Locate the cell with the specified text and output its [x, y] center coordinate. 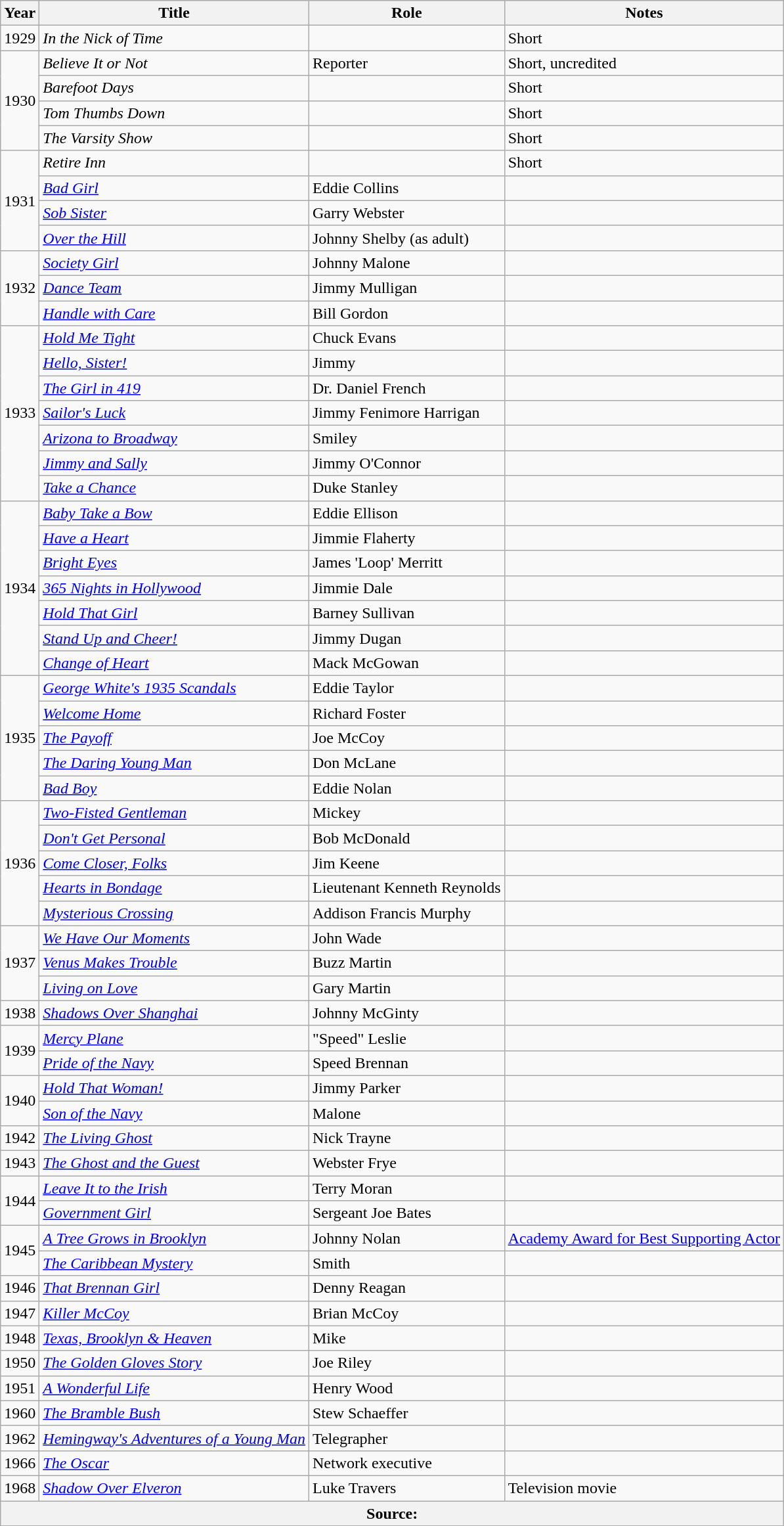
1944 [20, 1201]
Network executive [406, 1463]
Jimmy Fenimore Harrigan [406, 413]
Addison Francis Murphy [406, 913]
1939 [20, 1050]
In the Nick of Time [175, 38]
Have a Heart [175, 538]
Henry Wood [406, 1388]
Jimmy Mulligan [406, 288]
A Wonderful Life [175, 1388]
Leave It to the Irish [175, 1188]
Barefoot Days [175, 88]
Living on Love [175, 988]
1929 [20, 38]
1935 [20, 738]
Lieutenant Kenneth Reynolds [406, 888]
1950 [20, 1363]
The Ghost and the Guest [175, 1163]
Notes [643, 13]
Bob McDonald [406, 838]
1931 [20, 200]
1968 [20, 1488]
Jimmy [406, 363]
Shadows Over Shanghai [175, 1013]
Don McLane [406, 763]
The Golden Gloves Story [175, 1363]
Take a Chance [175, 488]
Luke Travers [406, 1488]
Barney Sullivan [406, 613]
Malone [406, 1113]
Mysterious Crossing [175, 913]
Jimmie Flaherty [406, 538]
Welcome Home [175, 713]
Johnny Nolan [406, 1238]
Television movie [643, 1488]
Hold That Girl [175, 613]
Reporter [406, 63]
1938 [20, 1013]
Eddie Collins [406, 188]
James 'Loop' Merritt [406, 563]
Webster Frye [406, 1163]
The Oscar [175, 1463]
Dr. Daniel French [406, 388]
Venus Makes Trouble [175, 963]
Jimmy O'Connor [406, 463]
1948 [20, 1338]
Smith [406, 1263]
Joe Riley [406, 1363]
Society Girl [175, 263]
John Wade [406, 938]
Johnny McGinty [406, 1013]
Terry Moran [406, 1188]
Texas, Brooklyn & Heaven [175, 1338]
Dance Team [175, 288]
Eddie Nolan [406, 788]
A Tree Grows in Brooklyn [175, 1238]
Year [20, 13]
Smiley [406, 438]
Sergeant Joe Bates [406, 1213]
George White's 1935 Scandals [175, 688]
Duke Stanley [406, 488]
Pride of the Navy [175, 1063]
1942 [20, 1138]
1943 [20, 1163]
We Have Our Moments [175, 938]
Mike [406, 1338]
1930 [20, 101]
Bill Gordon [406, 313]
Brian McCoy [406, 1313]
Don't Get Personal [175, 838]
Hold That Woman! [175, 1088]
Over the Hill [175, 238]
1962 [20, 1438]
Title [175, 13]
That Brennan Girl [175, 1288]
365 Nights in Hollywood [175, 588]
Mickey [406, 813]
Telegrapher [406, 1438]
The Varsity Show [175, 138]
Tom Thumbs Down [175, 113]
Hemingway's Adventures of a Young Man [175, 1438]
Change of Heart [175, 663]
1933 [20, 413]
Bad Boy [175, 788]
Government Girl [175, 1213]
Role [406, 13]
Handle with Care [175, 313]
"Speed" Leslie [406, 1038]
Come Closer, Folks [175, 863]
Academy Award for Best Supporting Actor [643, 1238]
Sob Sister [175, 213]
1946 [20, 1288]
Jimmy Dugan [406, 638]
Believe It or Not [175, 63]
Jimmie Dale [406, 588]
Baby Take a Bow [175, 513]
Gary Martin [406, 988]
Hello, Sister! [175, 363]
1951 [20, 1388]
1947 [20, 1313]
The Girl in 419 [175, 388]
Retire Inn [175, 163]
The Bramble Bush [175, 1413]
Garry Webster [406, 213]
Joe McCoy [406, 738]
Hearts in Bondage [175, 888]
1934 [20, 588]
Jim Keene [406, 863]
Sailor's Luck [175, 413]
Eddie Ellison [406, 513]
The Payoff [175, 738]
Bad Girl [175, 188]
Arizona to Broadway [175, 438]
Jimmy Parker [406, 1088]
1966 [20, 1463]
Shadow Over Elveron [175, 1488]
Two-Fisted Gentleman [175, 813]
1960 [20, 1413]
Jimmy and Sally [175, 463]
1936 [20, 863]
Nick Trayne [406, 1138]
1937 [20, 963]
Son of the Navy [175, 1113]
Short, uncredited [643, 63]
Denny Reagan [406, 1288]
The Living Ghost [175, 1138]
Richard Foster [406, 713]
Source: [393, 1513]
Hold Me Tight [175, 338]
Stand Up and Cheer! [175, 638]
Johnny Malone [406, 263]
Stew Schaeffer [406, 1413]
1945 [20, 1251]
Mercy Plane [175, 1038]
The Daring Young Man [175, 763]
The Caribbean Mystery [175, 1263]
Killer McCoy [175, 1313]
Speed Brennan [406, 1063]
Buzz Martin [406, 963]
Chuck Evans [406, 338]
Johnny Shelby (as adult) [406, 238]
Mack McGowan [406, 663]
Bright Eyes [175, 563]
1940 [20, 1100]
Eddie Taylor [406, 688]
1932 [20, 288]
